Locate the cell with the specified text and output its (X, Y) center coordinate. 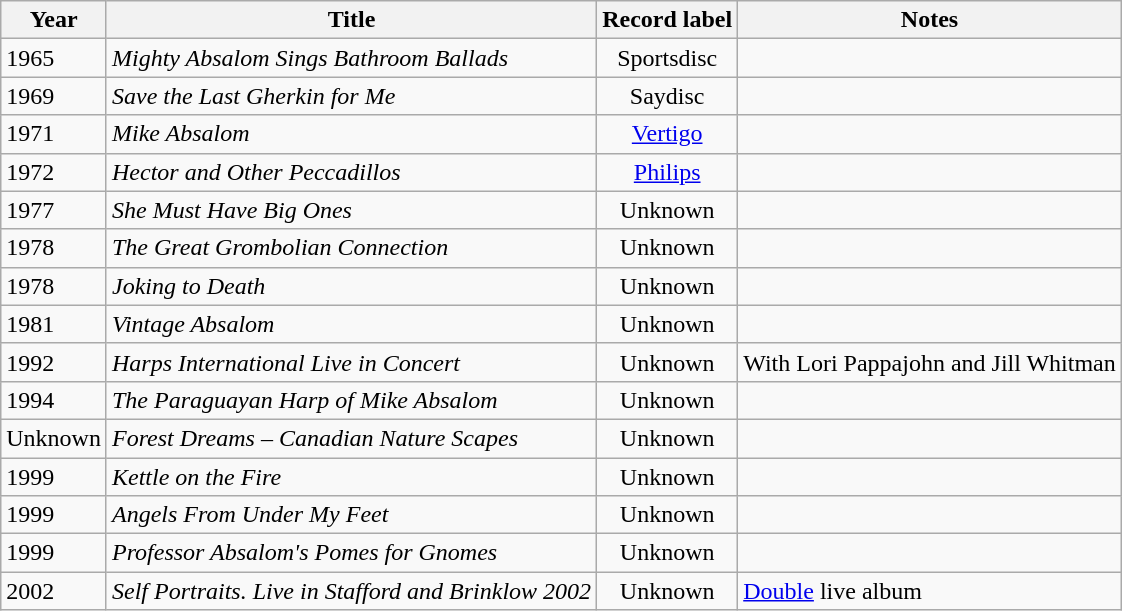
Save the Last Gherkin for Me (351, 96)
Saydisc (668, 96)
Kettle on the Fire (351, 477)
2002 (54, 591)
Vertigo (668, 134)
Notes (930, 20)
Hector and Other Peccadillos (351, 172)
1972 (54, 172)
1965 (54, 58)
1981 (54, 324)
1992 (54, 362)
1994 (54, 400)
1971 (54, 134)
Year (54, 20)
The Paraguayan Harp of Mike Absalom (351, 400)
Harps International Live in Concert (351, 362)
1977 (54, 210)
Title (351, 20)
Record label (668, 20)
Self Portraits. Live in Stafford and Brinklow 2002 (351, 591)
Sportsdisc (668, 58)
The Great Grombolian Connection (351, 248)
Forest Dreams – Canadian Nature Scapes (351, 438)
She Must Have Big Ones (351, 210)
Mike Absalom (351, 134)
Mighty Absalom Sings Bathroom Ballads (351, 58)
1969 (54, 96)
Professor Absalom's Pomes for Gnomes (351, 553)
Angels From Under My Feet (351, 515)
Vintage Absalom (351, 324)
Joking to Death (351, 286)
Double live album (930, 591)
With Lori Pappajohn and Jill Whitman (930, 362)
Philips (668, 172)
